Capture the cell that displays the provided text and extract its (x, y) central coordinate. 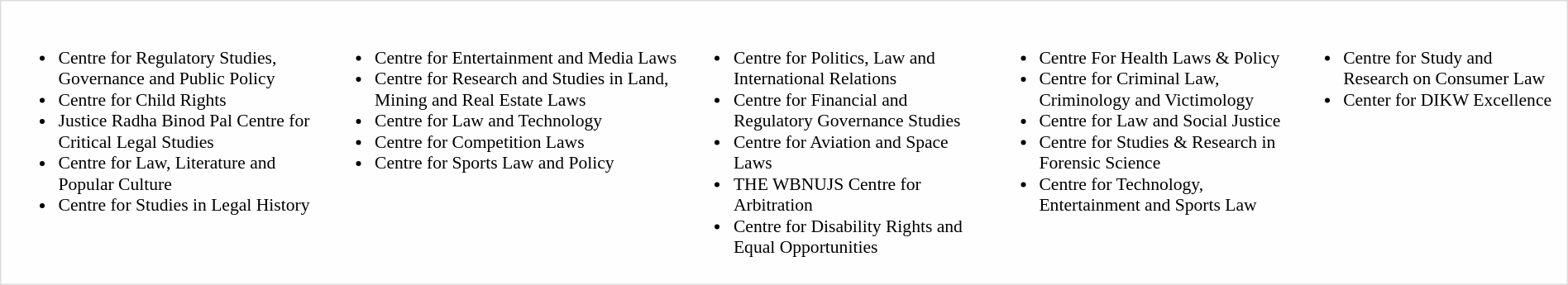
Centre for Study and Research on Consumer LawCenter for DIKW Excellence (1427, 142)
